Determine the [X, Y] coordinate at the center of the cell enclosing the given text.  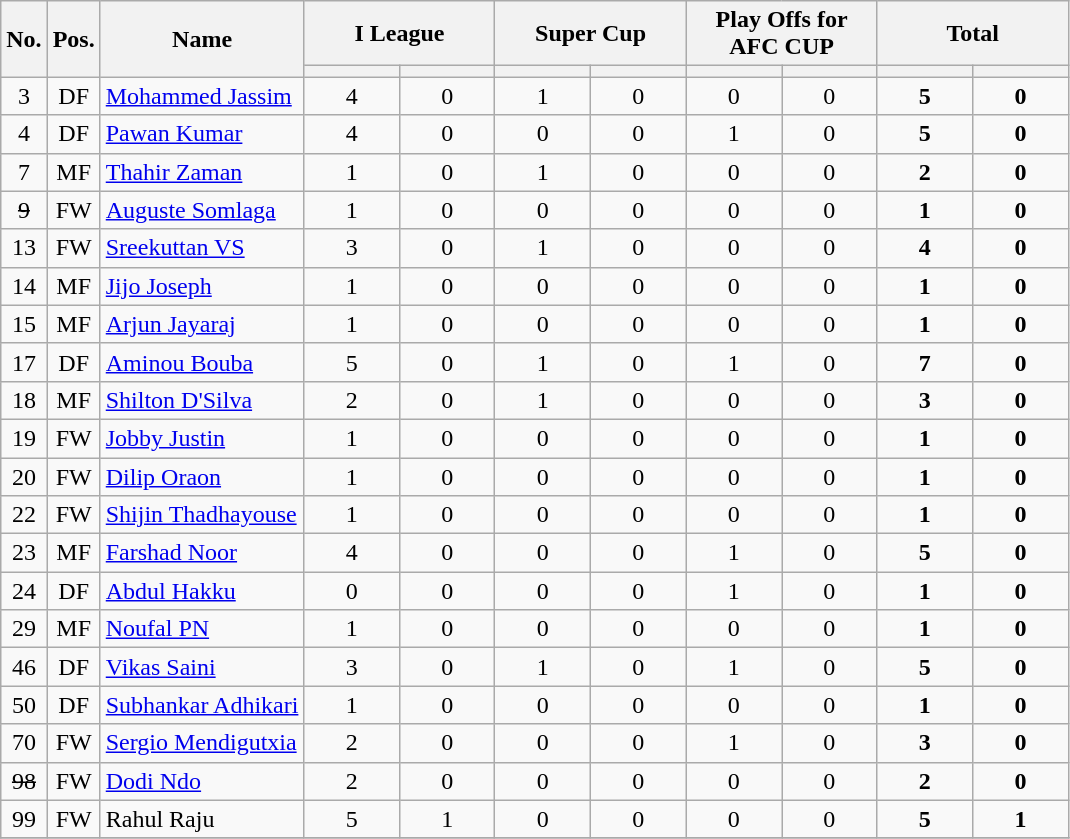
46 [24, 667]
Total [972, 34]
Play Offs for AFC CUP [782, 34]
Name [202, 39]
Vikas Saini [202, 667]
Sergio Mendigutxia [202, 743]
Sreekuttan VS [202, 248]
Arjun Jayaraj [202, 324]
15 [24, 324]
29 [24, 629]
24 [24, 591]
Dilip Oraon [202, 477]
13 [24, 248]
Pawan Kumar [202, 134]
18 [24, 400]
Abdul Hakku [202, 591]
Aminou Bouba [202, 362]
98 [24, 781]
14 [24, 286]
Rahul Raju [202, 819]
Dodi Ndo [202, 781]
Shijin Thadhayouse [202, 515]
Jobby Justin [202, 438]
23 [24, 553]
Pos. [74, 39]
Noufal PN [202, 629]
Shilton D'Silva [202, 400]
Jijo Joseph [202, 286]
I League [400, 34]
99 [24, 819]
50 [24, 705]
Auguste Somlaga [202, 210]
Subhankar Adhikari [202, 705]
9 [24, 210]
No. [24, 39]
17 [24, 362]
Mohammed Jassim [202, 96]
20 [24, 477]
70 [24, 743]
Thahir Zaman [202, 172]
22 [24, 515]
Super Cup [590, 34]
Farshad Noor [202, 553]
19 [24, 438]
